Capture the cell that displays the provided text and extract its (x, y) central coordinate. 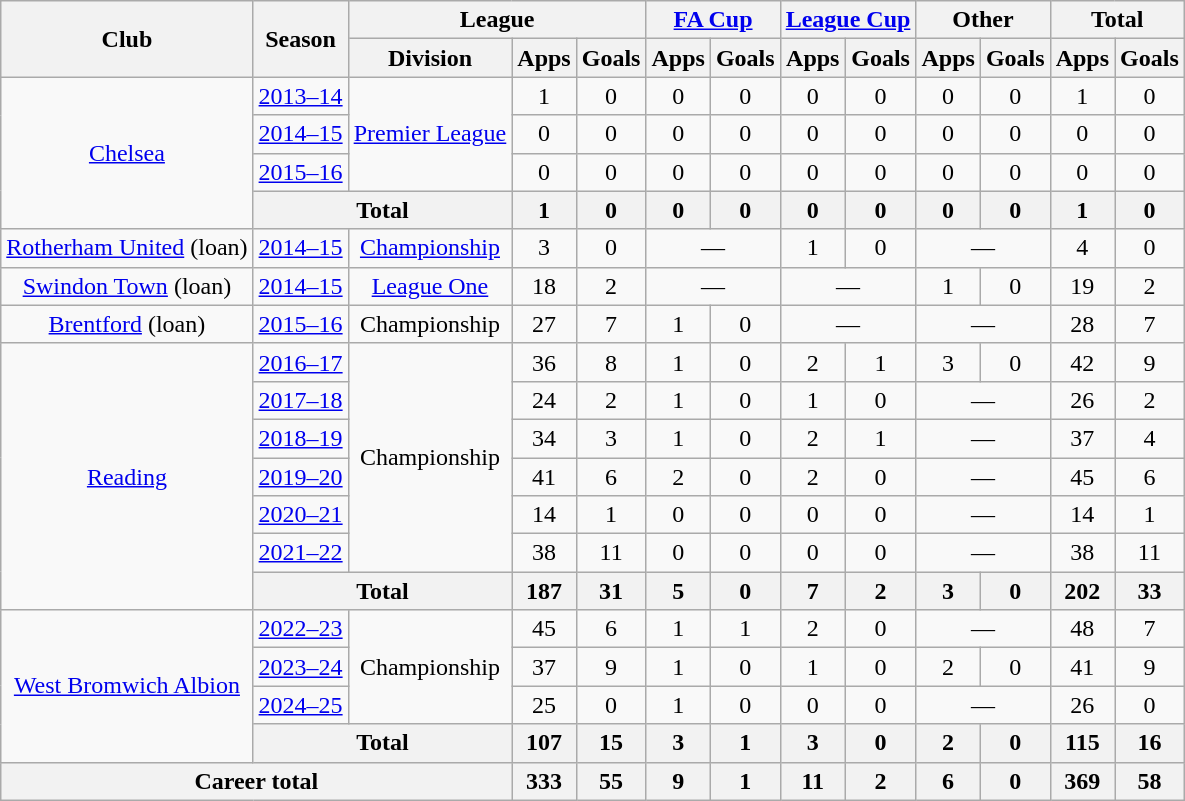
187 (544, 591)
Division (430, 58)
Rotherham United (loan) (127, 248)
League (497, 20)
34 (544, 438)
Chelsea (127, 153)
Other (983, 20)
2013–14 (300, 96)
15 (611, 743)
25 (544, 705)
115 (1082, 743)
31 (611, 591)
2016–17 (300, 362)
Brentford (loan) (127, 324)
2023–24 (300, 667)
2024–25 (300, 705)
Season (300, 39)
5 (678, 591)
42 (1082, 362)
2018–19 (300, 438)
28 (1082, 324)
58 (1150, 781)
55 (611, 781)
18 (544, 286)
8 (611, 362)
Career total (256, 781)
2022–23 (300, 629)
27 (544, 324)
48 (1082, 629)
24 (544, 400)
Swindon Town (loan) (127, 286)
33 (1150, 591)
FA Cup (713, 20)
16 (1150, 743)
2021–22 (300, 553)
League Cup (848, 20)
369 (1082, 781)
333 (544, 781)
107 (544, 743)
Premier League (430, 134)
West Bromwich Albion (127, 686)
Reading (127, 476)
Club (127, 39)
2019–20 (300, 477)
2017–18 (300, 400)
19 (1082, 286)
36 (544, 362)
202 (1082, 591)
League One (430, 286)
2020–21 (300, 515)
